Pinpoint the cell where the given text exists, returning its (x, y) midpoint coordinate. 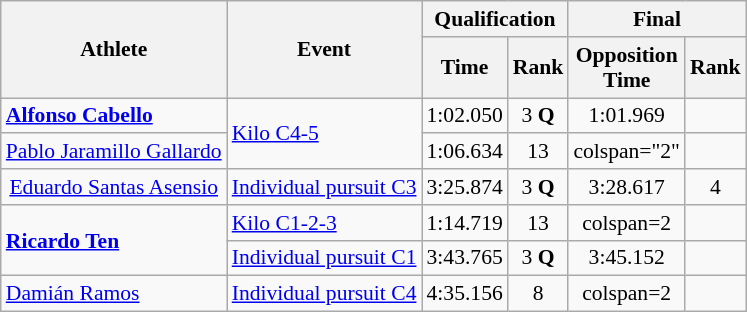
Kilo C4-5 (324, 134)
8 (538, 294)
3:28.617 (626, 187)
Ricardo Ten (114, 240)
Qualification (496, 19)
Kilo C1-2-3 (324, 223)
OppositionTime (626, 68)
1:14.719 (465, 223)
3:43.765 (465, 258)
Individual pursuit C4 (324, 294)
Individual pursuit C3 (324, 187)
3:25.874 (465, 187)
Event (324, 50)
1:02.050 (465, 116)
Time (465, 68)
Pablo Jaramillo Gallardo (114, 152)
Alfonso Cabello (114, 116)
Individual pursuit C1 (324, 258)
Eduardo Santas Asensio (114, 187)
Damián Ramos (114, 294)
1:01.969 (626, 116)
Athlete (114, 50)
3:45.152 (626, 258)
Final (656, 19)
colspan="2" (626, 152)
1:06.634 (465, 152)
4:35.156 (465, 294)
4 (716, 187)
